Output the [x, y] coordinate of the center of the cell containing the given text.  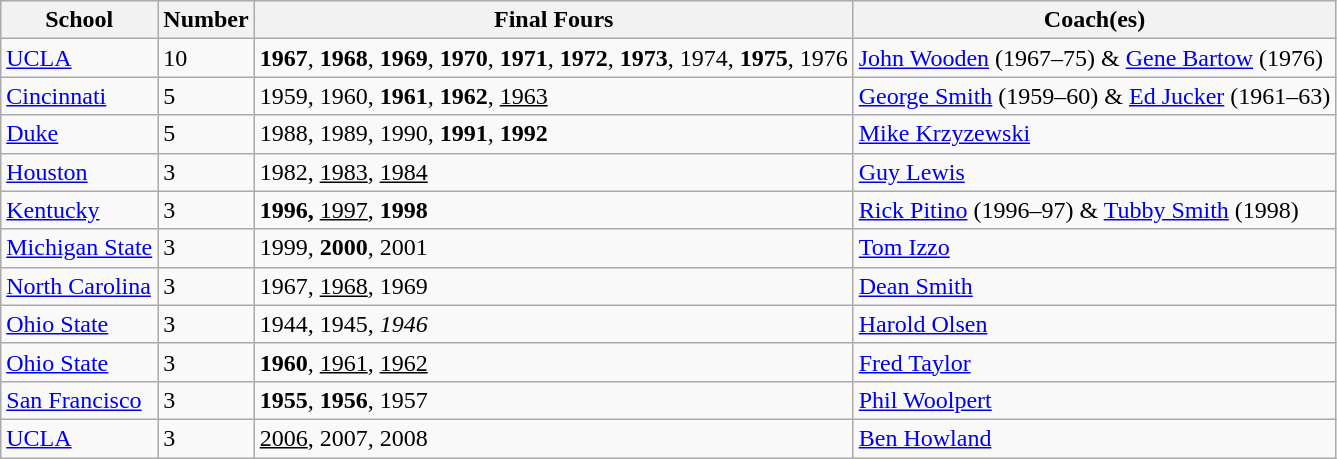
1967, 1968, 1969, 1970, 1971, 1972, 1973, 1974, 1975, 1976 [554, 58]
Tom Izzo [1094, 248]
Guy Lewis [1094, 172]
San Francisco [80, 400]
1996, 1997, 1998 [554, 210]
Mike Krzyzewski [1094, 134]
Cincinnati [80, 96]
1944, 1945, 1946 [554, 324]
School [80, 20]
John Wooden (1967–75) & Gene Bartow (1976) [1094, 58]
1999, 2000, 2001 [554, 248]
1988, 1989, 1990, 1991, 1992 [554, 134]
Harold Olsen [1094, 324]
1955, 1956, 1957 [554, 400]
Kentucky [80, 210]
Phil Woolpert [1094, 400]
Number [206, 20]
Michigan State [80, 248]
Final Fours [554, 20]
1967, 1968, 1969 [554, 286]
Dean Smith [1094, 286]
10 [206, 58]
2006, 2007, 2008 [554, 438]
1960, 1961, 1962 [554, 362]
North Carolina [80, 286]
George Smith (1959–60) & Ed Jucker (1961–63) [1094, 96]
Coach(es) [1094, 20]
1959, 1960, 1961, 1962, 1963 [554, 96]
Ben Howland [1094, 438]
Fred Taylor [1094, 362]
1982, 1983, 1984 [554, 172]
Rick Pitino (1996–97) & Tubby Smith (1998) [1094, 210]
Duke [80, 134]
Houston [80, 172]
